For the text-containing cell, return its midpoint in (x, y) coordinate format. 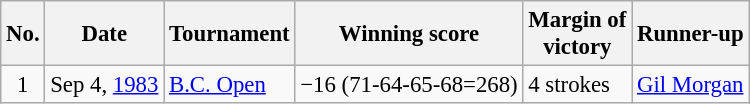
Date (104, 34)
4 strokes (578, 85)
1 (23, 85)
No. (23, 34)
Margin ofvictory (578, 34)
Winning score (409, 34)
B.C. Open (230, 85)
Gil Morgan (690, 85)
−16 (71-64-65-68=268) (409, 85)
Runner-up (690, 34)
Tournament (230, 34)
Sep 4, 1983 (104, 85)
